From the cell containing the given text, extract its center point as (X, Y) coordinate. 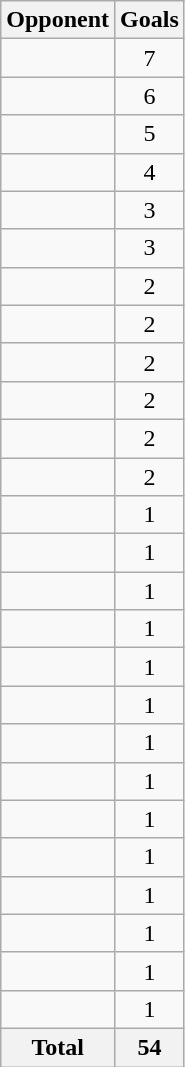
54 (150, 1047)
7 (150, 58)
Total (58, 1047)
Goals (150, 20)
5 (150, 134)
4 (150, 172)
Opponent (58, 20)
6 (150, 96)
